Pinpoint the cell where the given text exists, returning its (X, Y) midpoint coordinate. 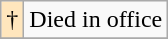
Died in office (96, 20)
† (12, 20)
